Scan for the cell matching the given text and deliver its [X, Y] coordinate at center. 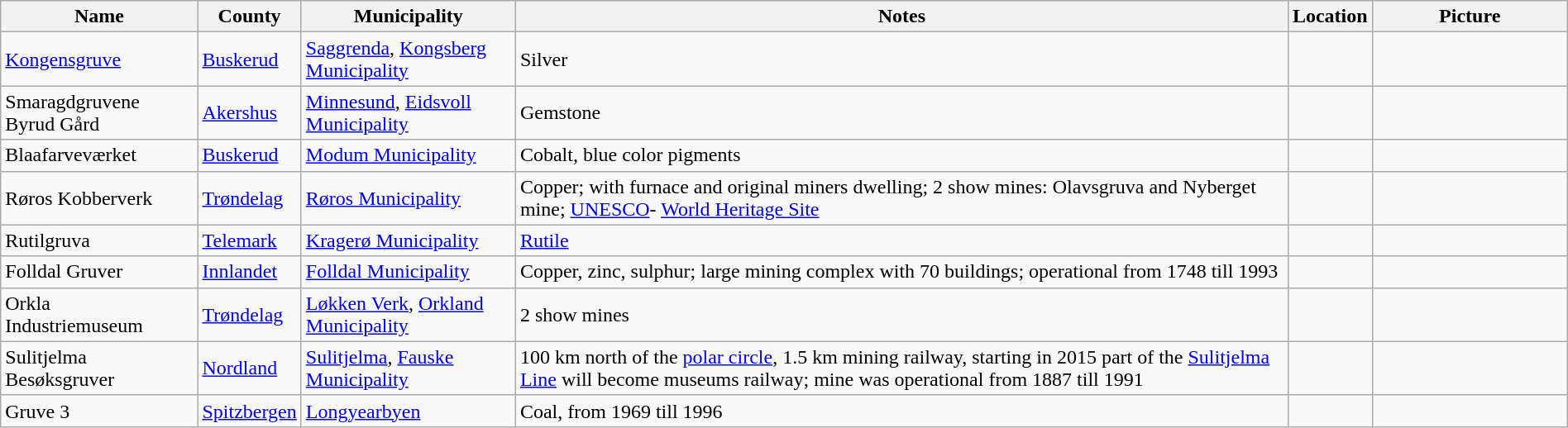
Gemstone [901, 112]
Sulitjelma Besøksgruver [99, 369]
Municipality [409, 17]
Røros Municipality [409, 198]
2 show mines [901, 314]
Kongensgruve [99, 59]
Orkla Industriemuseum [99, 314]
Picture [1470, 17]
Innlandet [250, 272]
Modum Municipality [409, 155]
Notes [901, 17]
Akershus [250, 112]
Coal, from 1969 till 1996 [901, 411]
Nordland [250, 369]
Spitzbergen [250, 411]
Rutilgruva [99, 240]
Copper, zinc, sulphur; large mining complex with 70 buildings; operational from 1748 till 1993 [901, 272]
Rutile [901, 240]
Cobalt, blue color pigments [901, 155]
Copper; with furnace and original miners dwelling; 2 show mines: Olavsgruva and Nyberget mine; UNESCO- World Heritage Site [901, 198]
County [250, 17]
Longyearbyen [409, 411]
Minnesund, Eidsvoll Municipality [409, 112]
Silver [901, 59]
Telemark [250, 240]
Name [99, 17]
Blaafarveværket [99, 155]
Location [1330, 17]
Kragerø Municipality [409, 240]
Sulitjelma, Fauske Municipality [409, 369]
Smaragdgruvene Byrud Gård [99, 112]
Løkken Verk, Orkland Municipality [409, 314]
Folldal Gruver [99, 272]
Saggrenda, Kongsberg Municipality [409, 59]
Folldal Municipality [409, 272]
Gruve 3 [99, 411]
Røros Kobberverk [99, 198]
